Locate the cell with the specified text and output its [X, Y] center coordinate. 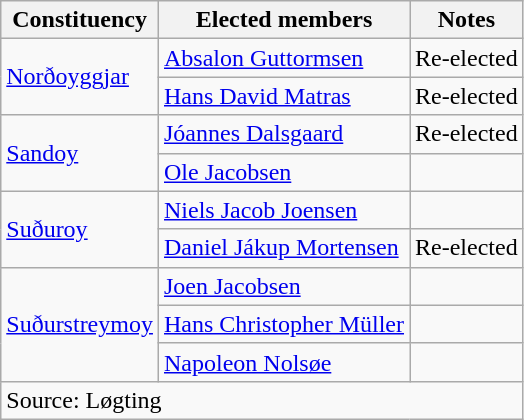
Daniel Jákup Mortensen [284, 248]
Absalon Guttormsen [284, 58]
Suðurstreymoy [80, 324]
Jóannes Dalsgaard [284, 134]
Hans David Matras [284, 96]
Hans Christopher Müller [284, 324]
Napoleon Nolsøe [284, 362]
Joen Jacobsen [284, 286]
Niels Jacob Joensen [284, 210]
Suðuroy [80, 229]
Elected members [284, 20]
Constituency [80, 20]
Source: Løgting [262, 400]
Notes [467, 20]
Sandoy [80, 153]
Ole Jacobsen [284, 172]
Norðoyggjar [80, 77]
